Capture the cell that displays the provided text and extract its [x, y] central coordinate. 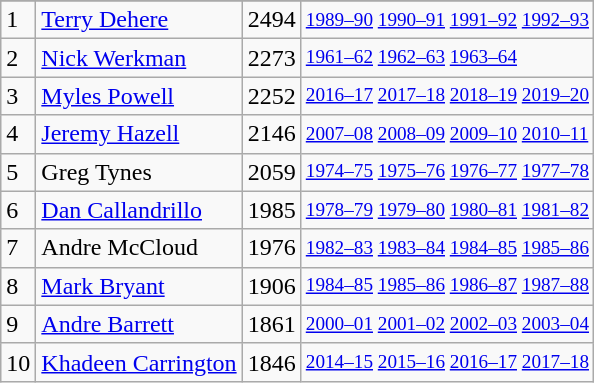
Greg Tynes [139, 172]
2014–15 2015–16 2016–17 2017–18 [447, 362]
2007–08 2008–09 2009–10 2010–11 [447, 134]
10 [18, 362]
Andre Barrett [139, 324]
2494 [272, 20]
2273 [272, 58]
2059 [272, 172]
2 [18, 58]
1989–90 1990–91 1991–92 1992–93 [447, 20]
7 [18, 248]
3 [18, 96]
1976 [272, 248]
8 [18, 286]
6 [18, 210]
Nick Werkman [139, 58]
5 [18, 172]
2000–01 2001–02 2002–03 2003–04 [447, 324]
2016–17 2017–18 2018–19 2019–20 [447, 96]
1978–79 1979–80 1980–81 1981–82 [447, 210]
1861 [272, 324]
2252 [272, 96]
Andre McCloud [139, 248]
1985 [272, 210]
4 [18, 134]
1982–83 1983–84 1984–85 1985–86 [447, 248]
1846 [272, 362]
Jeremy Hazell [139, 134]
Terry Dehere [139, 20]
1974–75 1975–76 1976–77 1977–78 [447, 172]
1984–85 1985–86 1986–87 1987–88 [447, 286]
9 [18, 324]
1 [18, 20]
1906 [272, 286]
1961–62 1962–63 1963–64 [447, 58]
Mark Bryant [139, 286]
Myles Powell [139, 96]
2146 [272, 134]
Dan Callandrillo [139, 210]
Khadeen Carrington [139, 362]
